Detect which cell encompasses the target text, then output its [X, Y] center coordinate. 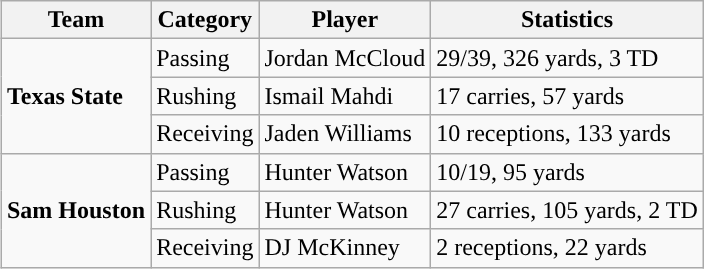
Texas State [76, 96]
Statistics [568, 20]
Ismail Mahdi [345, 96]
17 carries, 57 yards [568, 96]
10/19, 95 yards [568, 172]
DJ McKinney [345, 248]
27 carries, 105 yards, 2 TD [568, 210]
Player [345, 20]
Team [76, 20]
2 receptions, 22 yards [568, 248]
29/39, 326 yards, 3 TD [568, 58]
Category [205, 20]
Jaden Williams [345, 134]
Jordan McCloud [345, 58]
10 receptions, 133 yards [568, 134]
Sam Houston [76, 210]
